Search for the cell housing the specified text and yield its (x, y) center coordinate. 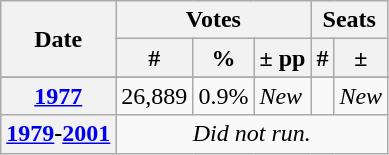
26,889 (154, 96)
% (224, 58)
Seats (350, 20)
0.9% (224, 96)
± (361, 58)
1977 (58, 96)
± pp (282, 58)
Did not run. (252, 134)
Votes (214, 20)
1979-2001 (58, 134)
Date (58, 39)
